For the text-containing cell, return its midpoint in [X, Y] coordinate format. 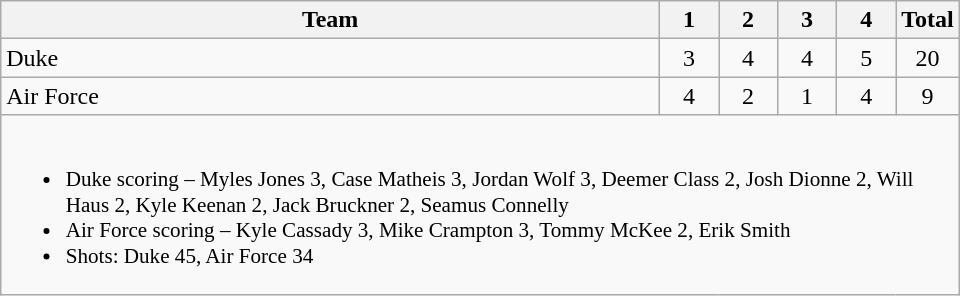
Team [330, 20]
9 [928, 96]
Duke [330, 58]
Total [928, 20]
Air Force [330, 96]
20 [928, 58]
5 [866, 58]
